Pinpoint the cell where the given text exists, returning its [x, y] midpoint coordinate. 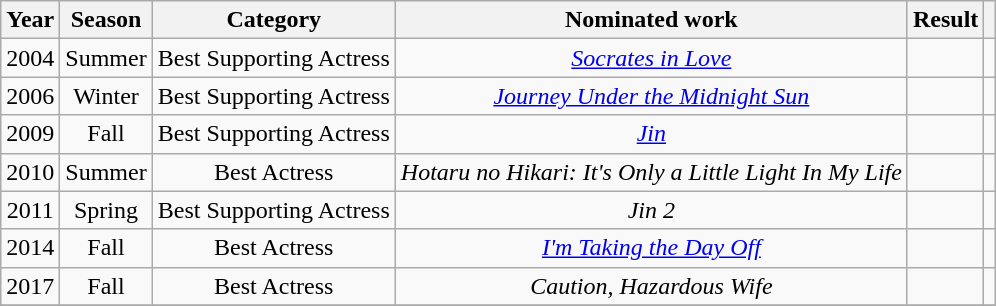
2010 [30, 172]
2006 [30, 96]
Result [945, 20]
Socrates in Love [651, 58]
2011 [30, 210]
2009 [30, 134]
Category [274, 20]
Spring [106, 210]
Jin [651, 134]
Hotaru no Hikari: It's Only a Little Light In My Life [651, 172]
2017 [30, 286]
Year [30, 20]
Season [106, 20]
I'm Taking the Day Off [651, 248]
2004 [30, 58]
Jin 2 [651, 210]
Winter [106, 96]
Journey Under the Midnight Sun [651, 96]
Caution, Hazardous Wife [651, 286]
Nominated work [651, 20]
2014 [30, 248]
